Scan for the cell matching the given text and deliver its (X, Y) coordinate at center. 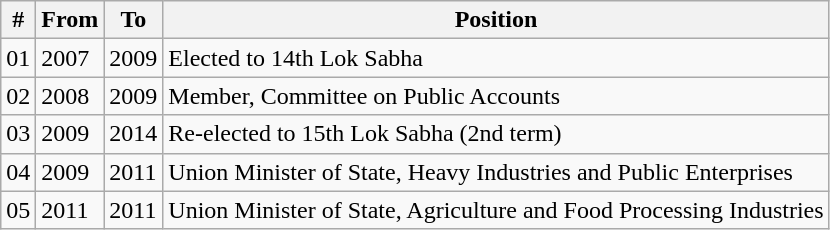
From (70, 20)
04 (18, 172)
Member, Committee on Public Accounts (496, 96)
05 (18, 210)
Union Minister of State, Agriculture and Food Processing Industries (496, 210)
03 (18, 134)
2014 (134, 134)
2008 (70, 96)
# (18, 20)
Elected to 14th Lok Sabha (496, 58)
Re-elected to 15th Lok Sabha (2nd term) (496, 134)
Union Minister of State, Heavy Industries and Public Enterprises (496, 172)
01 (18, 58)
To (134, 20)
2007 (70, 58)
02 (18, 96)
Position (496, 20)
